Determine the [x, y] coordinate at the center of the cell enclosing the given text.  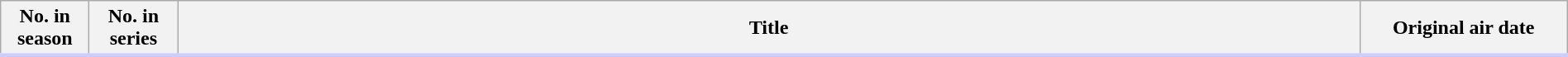
No. in season [45, 28]
Title [769, 28]
No. in series [134, 28]
Original air date [1464, 28]
